Detect which cell encompasses the target text, then output its [x, y] center coordinate. 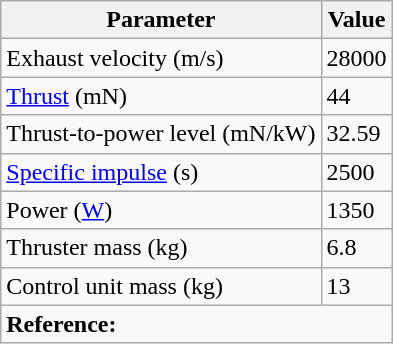
Specific impulse (s) [161, 172]
Exhaust velocity (m/s) [161, 58]
Thrust-to-power level (mN/kW) [161, 134]
2500 [356, 172]
Reference: [196, 324]
6.8 [356, 248]
1350 [356, 210]
28000 [356, 58]
13 [356, 286]
44 [356, 96]
Parameter [161, 20]
Value [356, 20]
Thrust (mN) [161, 96]
Power (W) [161, 210]
Thruster mass (kg) [161, 248]
32.59 [356, 134]
Control unit mass (kg) [161, 286]
